Search for the cell housing the specified text and yield its (X, Y) center coordinate. 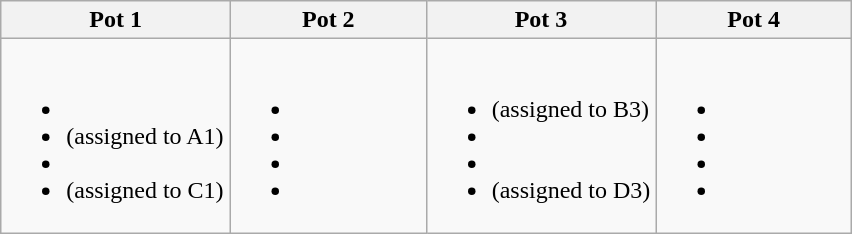
Pot 3 (541, 20)
Pot 4 (754, 20)
Pot 1 (116, 20)
Pot 2 (328, 20)
(assigned to A1) (assigned to C1) (116, 136)
(assigned to B3) (assigned to D3) (541, 136)
